Return the (x, y) coordinate for the center point of the cell that contains the specified text.  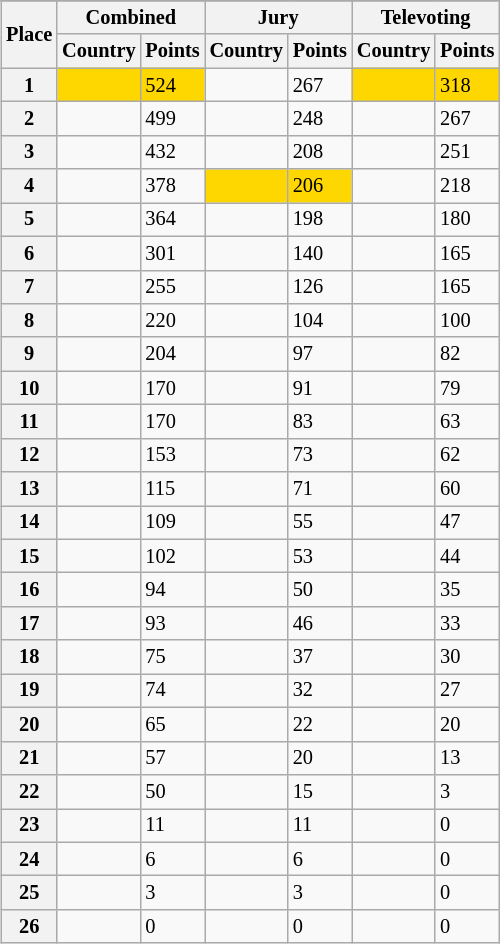
255 (172, 287)
206 (320, 186)
53 (320, 556)
33 (467, 624)
71 (320, 489)
27 (467, 691)
153 (172, 455)
19 (29, 691)
91 (320, 388)
218 (467, 186)
12 (29, 455)
57 (172, 758)
46 (320, 624)
17 (29, 624)
Televoting (426, 18)
62 (467, 455)
318 (467, 85)
94 (172, 590)
60 (467, 489)
Place (29, 34)
4 (29, 186)
5 (29, 220)
44 (467, 556)
79 (467, 388)
93 (172, 624)
180 (467, 220)
8 (29, 321)
73 (320, 455)
16 (29, 590)
18 (29, 657)
75 (172, 657)
10 (29, 388)
1 (29, 85)
208 (320, 152)
378 (172, 186)
140 (320, 253)
26 (29, 926)
301 (172, 253)
Combined (130, 18)
63 (467, 422)
100 (467, 321)
21 (29, 758)
9 (29, 354)
24 (29, 859)
248 (320, 119)
499 (172, 119)
7 (29, 287)
364 (172, 220)
97 (320, 354)
115 (172, 489)
2 (29, 119)
47 (467, 523)
220 (172, 321)
74 (172, 691)
82 (467, 354)
55 (320, 523)
524 (172, 85)
432 (172, 152)
23 (29, 825)
104 (320, 321)
198 (320, 220)
14 (29, 523)
251 (467, 152)
Jury (278, 18)
65 (172, 725)
32 (320, 691)
30 (467, 657)
35 (467, 590)
102 (172, 556)
126 (320, 287)
25 (29, 893)
37 (320, 657)
204 (172, 354)
83 (320, 422)
109 (172, 523)
